Find where the given text appears and provide that cell's center as [x, y] coordinate. 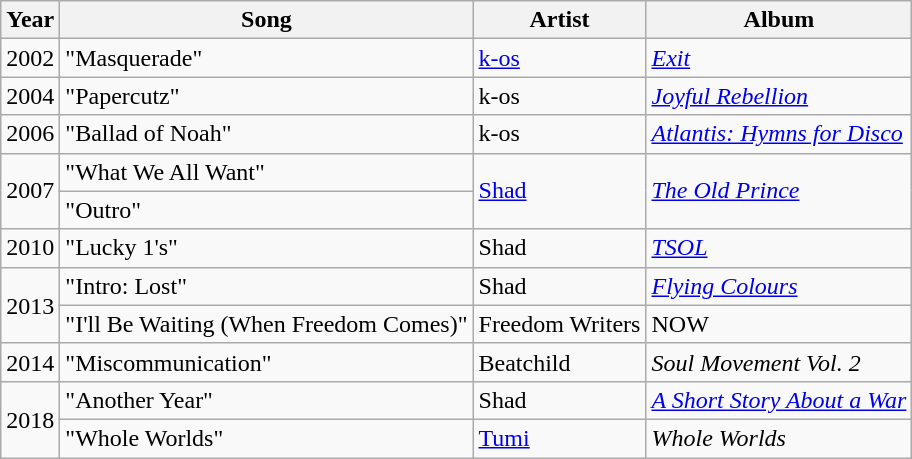
A Short Story About a War [779, 400]
"Papercutz" [266, 96]
"Another Year" [266, 400]
2010 [30, 248]
Exit [779, 58]
2018 [30, 419]
"Whole Worlds" [266, 438]
Atlantis: Hymns for Disco [779, 134]
2007 [30, 191]
Joyful Rebellion [779, 96]
"Ballad of Noah" [266, 134]
"I'll Be Waiting (When Freedom Comes)" [266, 324]
"What We All Want" [266, 172]
Whole Worlds [779, 438]
The Old Prince [779, 191]
TSOL [779, 248]
Flying Colours [779, 286]
"Intro: Lost" [266, 286]
Beatchild [560, 362]
2006 [30, 134]
2014 [30, 362]
"Lucky 1's" [266, 248]
"Miscommunication" [266, 362]
Freedom Writers [560, 324]
2004 [30, 96]
2013 [30, 305]
Year [30, 20]
"Outro" [266, 210]
Tumi [560, 438]
Song [266, 20]
"Masquerade" [266, 58]
Album [779, 20]
NOW [779, 324]
Soul Movement Vol. 2 [779, 362]
Artist [560, 20]
2002 [30, 58]
